From the cell containing the given text, extract its center point as (X, Y) coordinate. 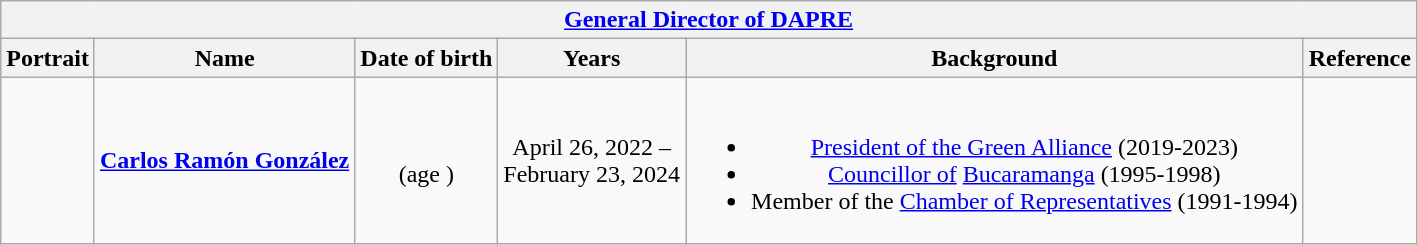
Carlos Ramón González (224, 160)
Name (224, 58)
President of the Green Alliance (2019-2023)Councillor of Bucaramanga (1995-1998)Member of the Chamber of Representatives (1991-1994) (995, 160)
General Director of DAPRE (709, 20)
Background (995, 58)
Years (592, 58)
Date of birth (426, 58)
April 26, 2022 –February 23, 2024 (592, 160)
Portrait (48, 58)
(age ) (426, 160)
Reference (1360, 58)
